Return (X, Y) of the center of cell containing provided text 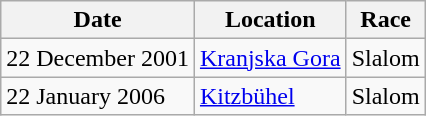
Location (270, 20)
Date (98, 20)
Race (386, 20)
22 January 2006 (98, 96)
22 December 2001 (98, 58)
Kitzbühel (270, 96)
Kranjska Gora (270, 58)
